Extract the [x, y] coordinate from the center of the cell holding the provided text.  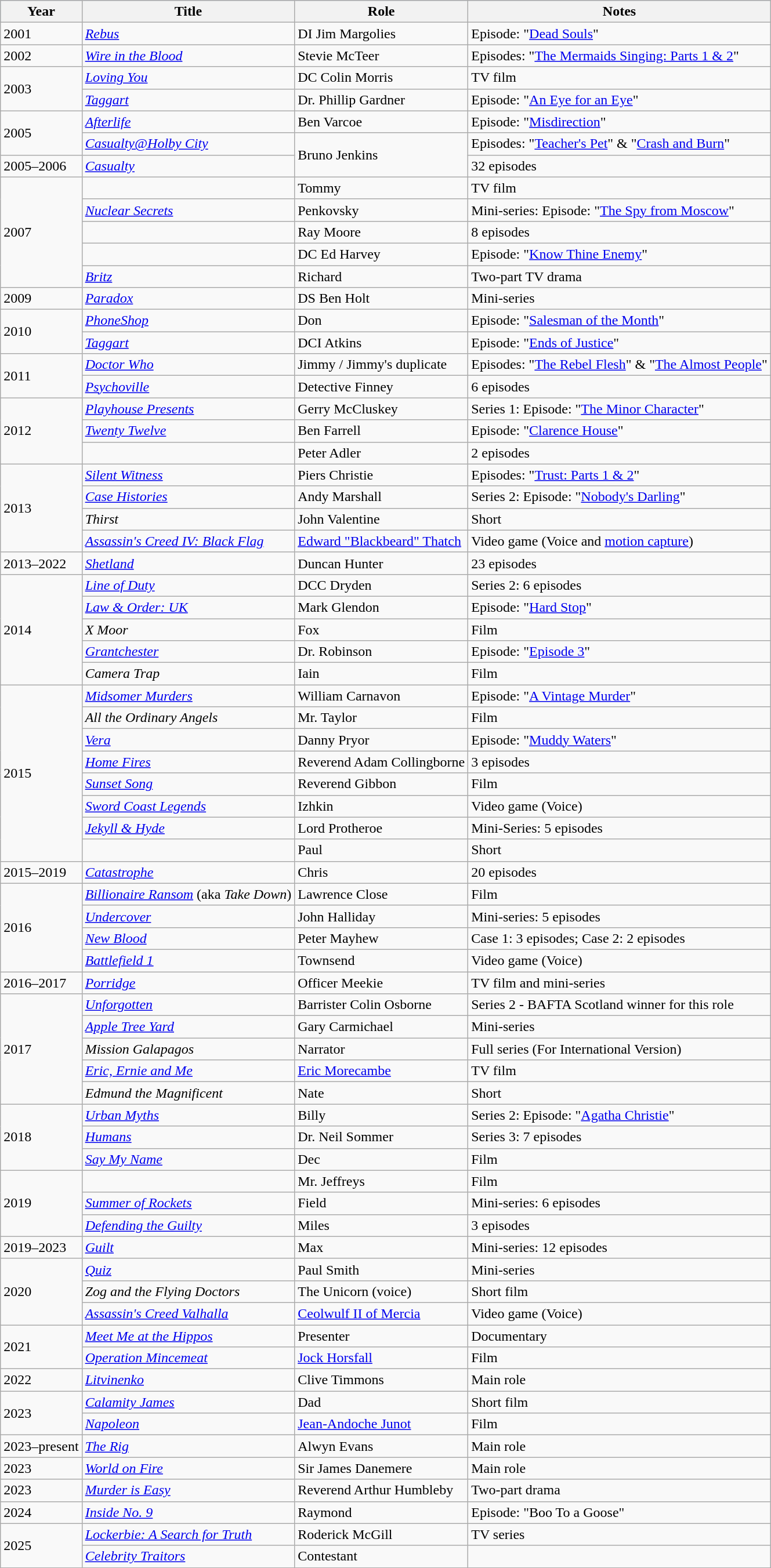
John Halliday [382, 916]
Mr. Taylor [382, 718]
Murder is Easy [188, 1490]
Barrister Colin Osborne [382, 1005]
Series 2: 6 episodes [620, 585]
Miles [382, 1225]
TV series [620, 1534]
Jock Horsfall [382, 1358]
2017 [41, 1049]
Episode: "Clarence House" [620, 431]
Ben Farrell [382, 431]
Edmund the Magnificent [188, 1093]
Episode: "An Eye for an Eye" [620, 100]
Notes [620, 12]
Field [382, 1203]
Zog and the Flying Doctors [188, 1291]
Eric, Ernie and Me [188, 1071]
Edward "Blackbeard" Thatch [382, 541]
2010 [41, 332]
Episode: "Misdirection" [620, 122]
Lord Protheroe [382, 828]
Apple Tree Yard [188, 1027]
Episode: "A Vintage Murder" [620, 696]
Contestant [382, 1556]
Case Histories [188, 497]
Danny Pryor [382, 740]
Izhkin [382, 806]
Nuclear Secrets [188, 210]
Casualty [188, 166]
2023–present [41, 1446]
Mission Galapagos [188, 1049]
Home Fires [188, 762]
Mini-series: Episode: "The Spy from Moscow" [620, 210]
Dr. Robinson [382, 652]
8 episodes [620, 232]
Line of Duty [188, 585]
2022 [41, 1380]
20 episodes [620, 872]
Quiz [188, 1269]
Catastrophe [188, 872]
Documentary [620, 1335]
2016–2017 [41, 983]
Narrator [382, 1049]
2019–2023 [41, 1247]
Episode: "Ends of Justice" [620, 343]
Max [382, 1247]
Sword Coast Legends [188, 806]
Dad [382, 1402]
Guilt [188, 1247]
Jean-Andoche Junot [382, 1424]
Officer Meekie [382, 983]
Sunset Song [188, 784]
2013–2022 [41, 563]
Doctor Who [188, 365]
2021 [41, 1346]
Billionaire Ransom (aka Take Down) [188, 894]
Duncan Hunter [382, 563]
23 episodes [620, 563]
Lawrence Close [382, 894]
Undercover [188, 916]
Law & Order: UK [188, 607]
Clive Timmons [382, 1380]
2025 [41, 1545]
Paul [382, 850]
Lockerbie: A Search for Truth [188, 1534]
Raymond [382, 1512]
Mini-series: 5 episodes [620, 916]
Townsend [382, 960]
Series 1: Episode: "The Minor Character" [620, 409]
Paul Smith [382, 1269]
Dr. Phillip Gardner [382, 100]
Roderick McGill [382, 1534]
Loving You [188, 78]
Rebus [188, 34]
2015 [41, 773]
Series 3: 7 episodes [620, 1137]
Episode: "Boo To a Goose" [620, 1512]
2014 [41, 629]
Episode: "Muddy Waters" [620, 740]
Peter Mayhew [382, 938]
Wire in the Blood [188, 56]
Year [41, 12]
2007 [41, 232]
2009 [41, 299]
The Unicorn (voice) [382, 1291]
DCC Dryden [382, 585]
Britz [188, 277]
Psychoville [188, 387]
2013 [41, 508]
Silent Witness [188, 475]
Grantchester [188, 652]
Summer of Rockets [188, 1203]
2005–2006 [41, 166]
Episodes: "Trust: Parts 1 & 2" [620, 475]
Dr. Neil Sommer [382, 1137]
World on Fire [188, 1468]
Billy [382, 1115]
Assassin's Creed IV: Black Flag [188, 541]
DS Ben Holt [382, 299]
Fox [382, 629]
Two-part drama [620, 1490]
Operation Mincemeat [188, 1358]
2002 [41, 56]
DC Colin Morris [382, 78]
Eric Morecambe [382, 1071]
Episode: "Know Thine Enemy" [620, 254]
Full series (For International Version) [620, 1049]
Unforgotten [188, 1005]
Camera Trap [188, 674]
2015–2019 [41, 872]
Presenter [382, 1335]
William Carnavon [382, 696]
Detective Finney [382, 387]
Porridge [188, 983]
PhoneShop [188, 321]
Don [382, 321]
Reverend Adam Collingborne [382, 762]
Role [382, 12]
Gary Carmichael [382, 1027]
DC Ed Harvey [382, 254]
32 episodes [620, 166]
New Blood [188, 938]
Casualty@Holby City [188, 144]
Sir James Danemere [382, 1468]
Title [188, 12]
Video game (Voice and motion capture) [620, 541]
Tommy [382, 188]
Litvinenko [188, 1380]
2018 [41, 1137]
Reverend Gibbon [382, 784]
Reverend Arthur Humbleby [382, 1490]
Episodes: "The Rebel Flesh" & "The Almost People" [620, 365]
John Valentine [382, 519]
Defending the Guilty [188, 1225]
Series 2: Episode: "Nobody's Darling" [620, 497]
2020 [41, 1291]
Thirst [188, 519]
Urban Myths [188, 1115]
2001 [41, 34]
Inside No. 9 [188, 1512]
Midsomer Murders [188, 696]
Ceolwulf II of Mercia [382, 1313]
Mark Glendon [382, 607]
Richard [382, 277]
2005 [41, 133]
Peter Adler [382, 453]
Playhouse Presents [188, 409]
Mr. Jeffreys [382, 1181]
Alwyn Evans [382, 1446]
Assassin's Creed Valhalla [188, 1313]
Mini-series: 6 episodes [620, 1203]
Andy Marshall [382, 497]
All the Ordinary Angels [188, 718]
Battlefield 1 [188, 960]
Episode: "Episode 3" [620, 652]
Nate [382, 1093]
Jekyll & Hyde [188, 828]
Gerry McCluskey [382, 409]
2011 [41, 376]
Meet Me at the Hippos [188, 1335]
Iain [382, 674]
Case 1: 3 episodes; Case 2: 2 episodes [620, 938]
Jimmy / Jimmy's duplicate [382, 365]
Mini-Series: 5 episodes [620, 828]
Episode: "Salesman of the Month" [620, 321]
Series 2: Episode: "Agatha Christie" [620, 1115]
Two-part TV drama [620, 277]
Humans [188, 1137]
Episode: "Hard Stop" [620, 607]
2003 [41, 89]
The Rig [188, 1446]
Say My Name [188, 1159]
Episodes: "The Mermaids Singing: Parts 1 & 2" [620, 56]
Series 2 - BAFTA Scotland winner for this role [620, 1005]
Dec [382, 1159]
2016 [41, 927]
Ben Varcoe [382, 122]
DI Jim Margolies [382, 34]
Paradox [188, 299]
Piers Christie [382, 475]
Mini-series: 12 episodes [620, 1247]
Afterlife [188, 122]
Penkovsky [382, 210]
2019 [41, 1203]
Celebrity Traitors [188, 1556]
6 episodes [620, 387]
2012 [41, 431]
X Moor [188, 629]
Ray Moore [382, 232]
Chris [382, 872]
Calamity James [188, 1402]
DCI Atkins [382, 343]
Twenty Twelve [188, 431]
Vera [188, 740]
Bruno Jenkins [382, 155]
2024 [41, 1512]
Episode: "Dead Souls" [620, 34]
Episodes: "Teacher's Pet" & "Crash and Burn" [620, 144]
Napoleon [188, 1424]
Stevie McTeer [382, 56]
TV film and mini-series [620, 983]
2 episodes [620, 453]
Shetland [188, 563]
